Scan for the cell matching the given text and deliver its (X, Y) coordinate at center. 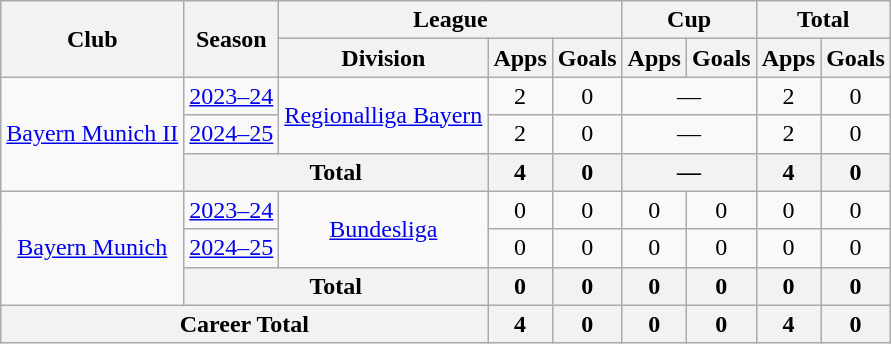
Division (384, 58)
League (450, 20)
Regionalliga Bayern (384, 115)
Bayern Munich II (92, 134)
Bayern Munich (92, 248)
Career Total (244, 324)
Bundesliga (384, 229)
Club (92, 39)
Season (232, 39)
Cup (689, 20)
